Detect which cell encompasses the target text, then output its (x, y) center coordinate. 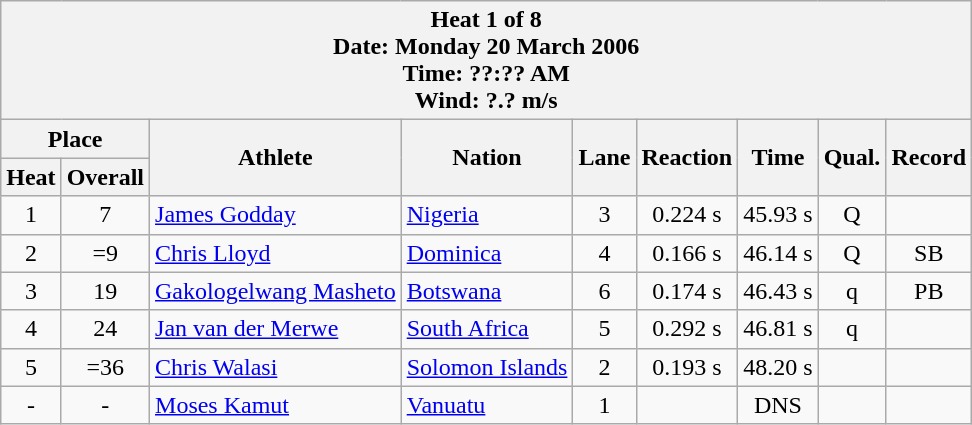
0.193 s (687, 367)
Moses Kamut (276, 405)
=9 (105, 253)
Jan van der Merwe (276, 329)
Qual. (852, 158)
Reaction (687, 158)
Athlete (276, 158)
Chris Lloyd (276, 253)
24 (105, 329)
48.20 s (778, 367)
0.224 s (687, 215)
45.93 s (778, 215)
0.174 s (687, 291)
46.43 s (778, 291)
0.166 s (687, 253)
Overall (105, 177)
Nation (487, 158)
Place (76, 139)
46.81 s (778, 329)
James Godday (276, 215)
6 (604, 291)
46.14 s (778, 253)
Record (929, 158)
Heat 1 of 8 Date: Monday 20 March 2006 Time: ??:?? AM Wind: ?.? m/s (486, 60)
Vanuatu (487, 405)
Lane (604, 158)
7 (105, 215)
Dominica (487, 253)
19 (105, 291)
Solomon Islands (487, 367)
0.292 s (687, 329)
South Africa (487, 329)
Botswana (487, 291)
DNS (778, 405)
Heat (31, 177)
Nigeria (487, 215)
Chris Walasi (276, 367)
PB (929, 291)
SB (929, 253)
Time (778, 158)
=36 (105, 367)
Gakologelwang Masheto (276, 291)
